Locate the cell with the specified text and output its [X, Y] center coordinate. 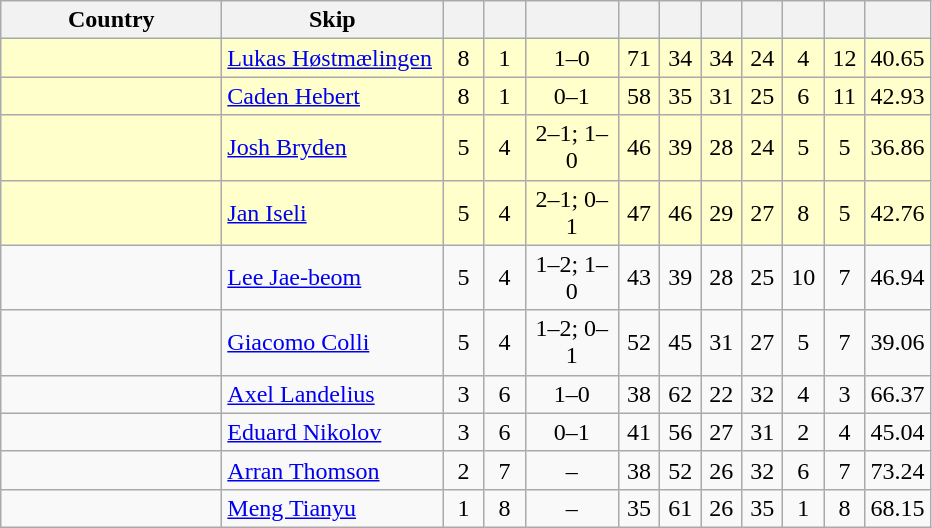
73.24 [898, 470]
45.04 [898, 432]
42.93 [898, 96]
58 [640, 96]
40.65 [898, 58]
10 [804, 278]
1–2; 1–0 [572, 278]
Axel Landelius [332, 394]
62 [680, 394]
Eduard Nikolov [332, 432]
29 [722, 212]
Country [112, 20]
39.06 [898, 342]
1–2; 0–1 [572, 342]
2–1; 0–1 [572, 212]
Giacomo Colli [332, 342]
Lukas Høstmælingen [332, 58]
71 [640, 58]
41 [640, 432]
42.76 [898, 212]
56 [680, 432]
66.37 [898, 394]
12 [844, 58]
11 [844, 96]
68.15 [898, 508]
2–1; 1–0 [572, 148]
Josh Bryden [332, 148]
36.86 [898, 148]
Caden Hebert [332, 96]
47 [640, 212]
Skip [332, 20]
43 [640, 278]
61 [680, 508]
Jan Iseli [332, 212]
Lee Jae-beom [332, 278]
45 [680, 342]
Meng Tianyu [332, 508]
Arran Thomson [332, 470]
46.94 [898, 278]
22 [722, 394]
